Determine the [X, Y] coordinate at the center of the cell enclosing the given text.  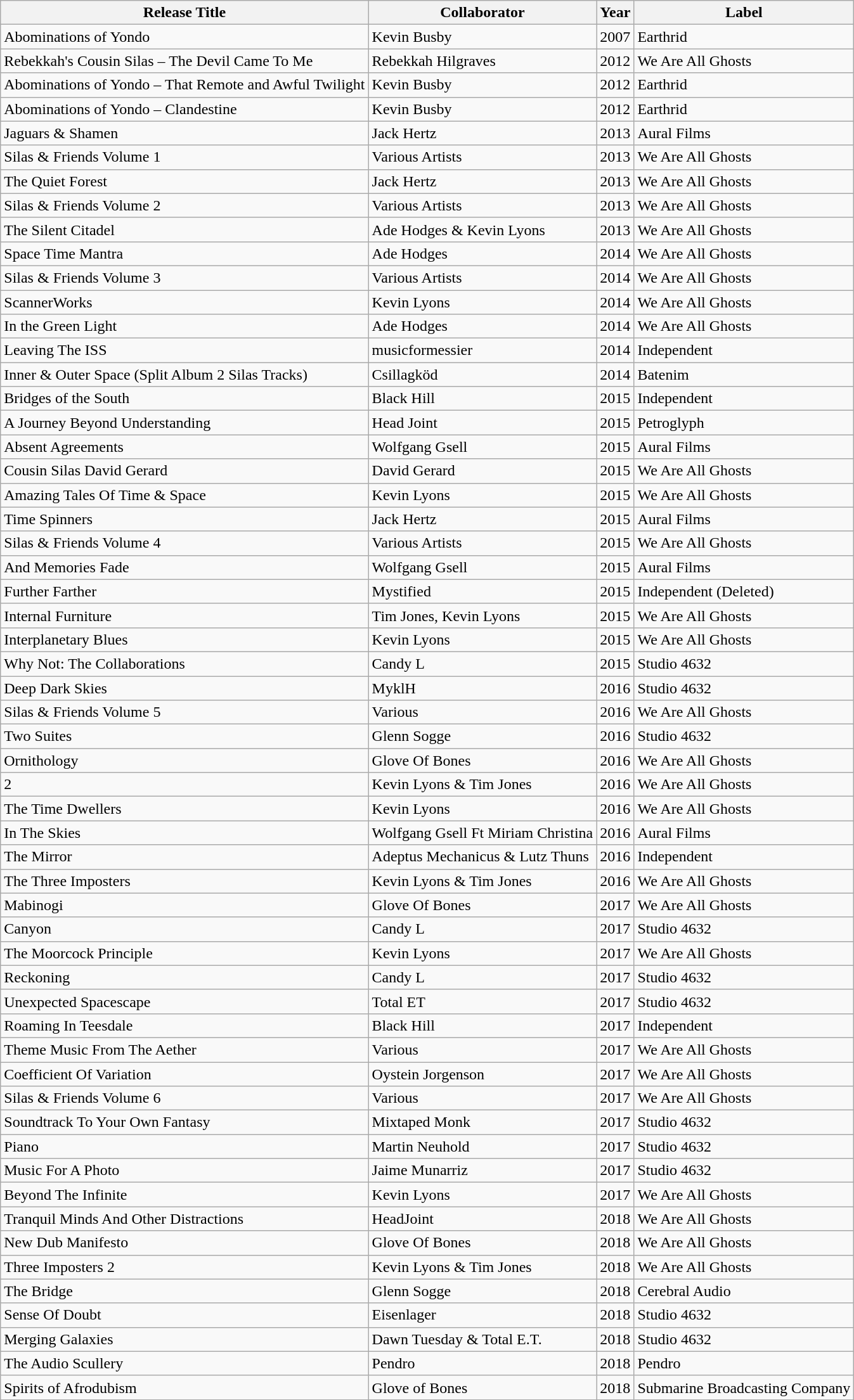
Internal Furniture [184, 615]
Batenim [744, 375]
Interplanetary Blues [184, 639]
Year [615, 13]
Adeptus Mechanicus & Lutz Thuns [482, 857]
Oystein Jorgenson [482, 1074]
Mixtaped Monk [482, 1122]
2 [184, 785]
Mystified [482, 591]
Sense Of Doubt [184, 1315]
HeadJoint [482, 1219]
musicformessier [482, 350]
A Journey Beyond Understanding [184, 423]
The Three Imposters [184, 881]
Absent Agreements [184, 447]
Ade Hodges & Kevin Lyons [482, 229]
The Mirror [184, 857]
Piano [184, 1146]
Silas & Friends Volume 6 [184, 1098]
Jaime Munarriz [482, 1171]
Dawn Tuesday & Total E.T. [482, 1339]
Petroglyph [744, 423]
Eisenlager [482, 1315]
Merging Galaxies [184, 1339]
Label [744, 13]
Silas & Friends Volume 2 [184, 205]
Roaming In Teesdale [184, 1025]
2007 [615, 37]
Total ET [482, 1001]
Submarine Broadcasting Company [744, 1387]
Music For A Photo [184, 1171]
And Memories Fade [184, 567]
Abominations of Yondo [184, 37]
Mabinogi [184, 905]
Amazing Tales Of Time & Space [184, 495]
Rebekkah's Cousin Silas – The Devil Came To Me [184, 61]
Deep Dark Skies [184, 688]
Time Spinners [184, 519]
Martin Neuhold [482, 1146]
Tranquil Minds And Other Distractions [184, 1219]
In The Skies [184, 833]
Further Farther [184, 591]
Rebekkah Hilgraves [482, 61]
Inner & Outer Space (Split Album 2 Silas Tracks) [184, 375]
Silas & Friends Volume 1 [184, 157]
Jaguars & Shamen [184, 133]
Independent (Deleted) [744, 591]
Soundtrack To Your Own Fantasy [184, 1122]
MyklH [482, 688]
The Silent Citadel [184, 229]
Spirits of Afrodubism [184, 1387]
Wolfgang Gsell Ft Miriam Christina [482, 833]
Bridges of the South [184, 399]
Tim Jones, Kevin Lyons [482, 615]
Abominations of Yondo – That Remote and Awful Twilight [184, 85]
The Audio Scullery [184, 1363]
In the Green Light [184, 326]
Collaborator [482, 13]
Unexpected Spacescape [184, 1001]
Three Imposters 2 [184, 1267]
Why Not: The Collaborations [184, 664]
The Quiet Forest [184, 181]
Csillagköd [482, 375]
ScannerWorks [184, 302]
Release Title [184, 13]
Space Time Mantra [184, 254]
Head Joint [482, 423]
Abominations of Yondo – Clandestine [184, 109]
Coefficient Of Variation [184, 1074]
Glove of Bones [482, 1387]
David Gerard [482, 471]
Theme Music From The Aether [184, 1050]
Silas & Friends Volume 3 [184, 278]
Reckoning [184, 977]
Beyond The Infinite [184, 1195]
Silas & Friends Volume 5 [184, 712]
Cerebral Audio [744, 1291]
The Moorcock Principle [184, 953]
Silas & Friends Volume 4 [184, 543]
Leaving The ISS [184, 350]
Cousin Silas David Gerard [184, 471]
Canyon [184, 929]
The Bridge [184, 1291]
Two Suites [184, 736]
Ornithology [184, 761]
The Time Dwellers [184, 809]
New Dub Manifesto [184, 1243]
